Search for the cell housing the specified text and yield its [x, y] center coordinate. 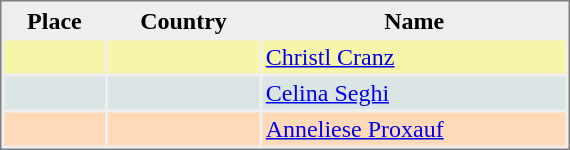
Place [54, 20]
Name [414, 20]
Celina Seghi [414, 92]
Country [183, 20]
Christl Cranz [414, 56]
Anneliese Proxauf [414, 128]
